Capture the cell that displays the provided text and extract its (x, y) central coordinate. 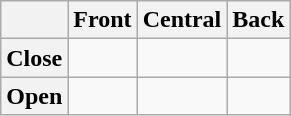
Close (34, 58)
Central (182, 20)
Open (34, 96)
Back (258, 20)
Front (102, 20)
